Provide the (X, Y) coordinate of the cell's center where the given text is located.  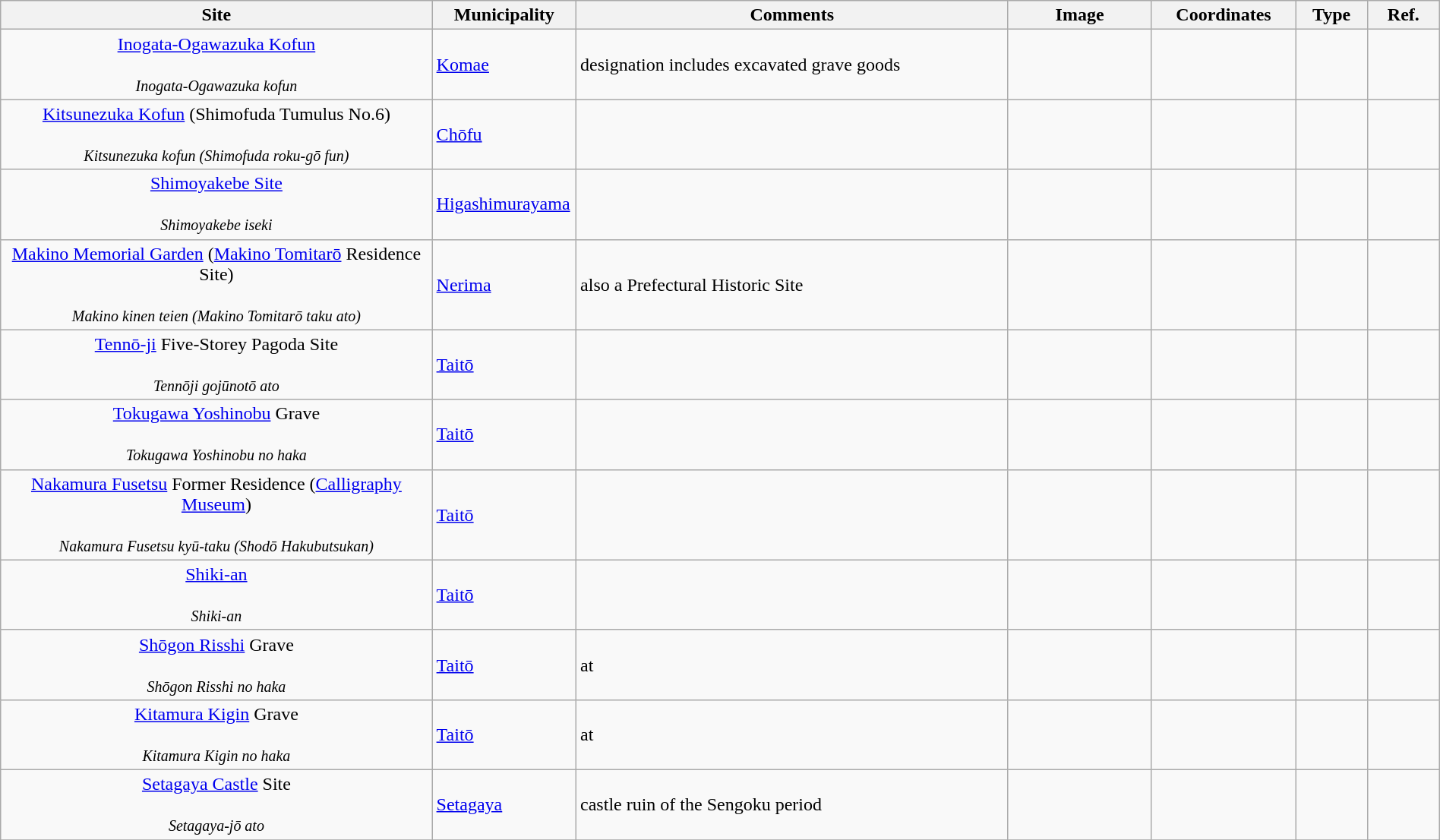
Shiki-anShiki-an (216, 595)
Setagaya Castle SiteSetagaya-jō ato (216, 804)
Shōgon Risshi GraveShōgon Risshi no haka (216, 665)
Nakamura Fusetsu Former Residence (Calligraphy Museum)Nakamura Fusetsu kyū-taku (Shodō Hakubutsukan) (216, 515)
Nerima (504, 284)
also a Prefectural Historic Site (792, 284)
Municipality (504, 15)
Inogata-Ogawazuka KofunInogata-Ogawazuka kofun (216, 65)
Setagaya (504, 804)
Image (1080, 15)
castle ruin of the Sengoku period (792, 804)
Site (216, 15)
Coordinates (1223, 15)
Tennō-ji Five-Storey Pagoda SiteTennōji gojūnotō ato (216, 365)
Tokugawa Yoshinobu GraveTokugawa Yoshinobu no haka (216, 434)
Makino Memorial Garden (Makino Tomitarō Residence Site)Makino kinen teien (Makino Tomitarō taku ato) (216, 284)
Higashimurayama (504, 204)
Kitsunezuka Kofun (Shimofuda Tumulus No.6)Kitsunezuka kofun (Shimofuda roku-gō fun) (216, 134)
designation includes excavated grave goods (792, 65)
Chōfu (504, 134)
Shimoyakebe SiteShimoyakebe iseki (216, 204)
Comments (792, 15)
Type (1332, 15)
Ref. (1404, 15)
Komae (504, 65)
Kitamura Kigin GraveKitamura Kigin no haka (216, 734)
